Return the (x, y) coordinate for the center point of the cell that contains the specified text.  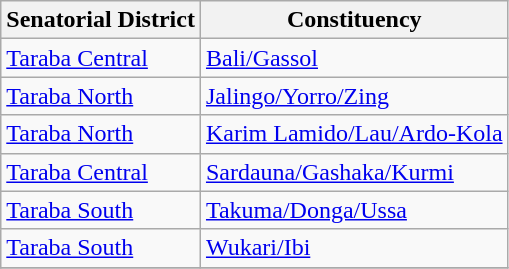
Constituency (354, 20)
Bali/Gassol (354, 58)
Jalingo/Yorro/Zing (354, 96)
Sardauna/Gashaka/Kurmi (354, 172)
Karim Lamido/Lau/Ardo-Kola (354, 134)
Wukari/Ibi (354, 248)
Takuma/Donga/Ussa (354, 210)
Senatorial District (101, 20)
